Search for the cell housing the specified text and yield its (x, y) center coordinate. 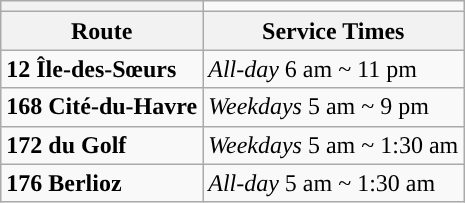
172 du Golf (102, 145)
176 Berlioz (102, 183)
All-day 5 am ~ 1:30 am (334, 183)
12 Île-des-Sœurs (102, 69)
Service Times (334, 31)
Weekdays 5 am ~ 1:30 am (334, 145)
Weekdays 5 am ~ 9 pm (334, 107)
Route (102, 31)
All-day 6 am ~ 11 pm (334, 69)
168 Cité-du-Havre (102, 107)
